Locate the cell with the specified text and output its [x, y] center coordinate. 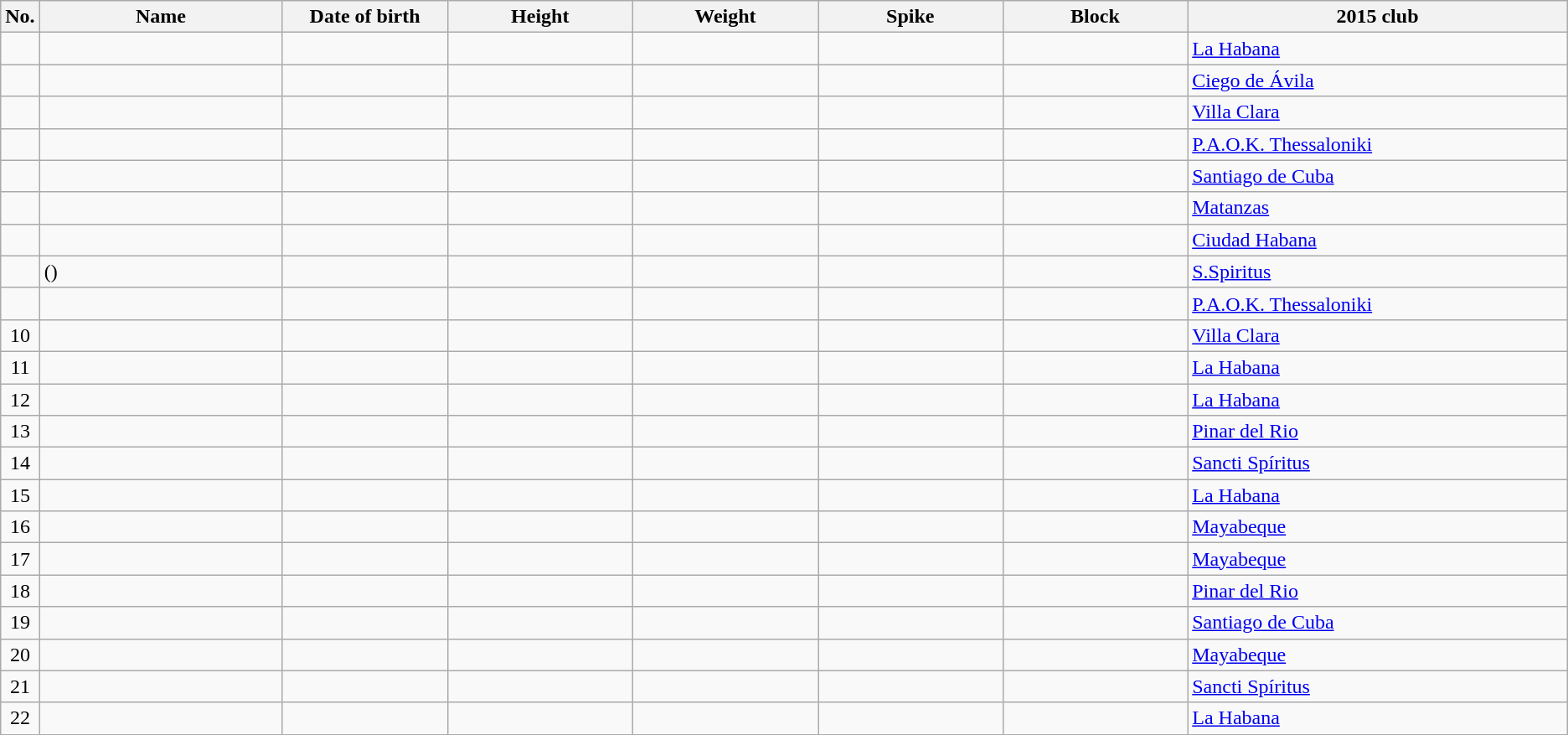
12 [20, 400]
2015 club [1378, 17]
17 [20, 559]
10 [20, 335]
Name [161, 17]
Weight [725, 17]
Ciego de Ávila [1378, 80]
16 [20, 527]
No. [20, 17]
Ciudad Habana [1378, 240]
18 [20, 591]
20 [20, 655]
Matanzas [1378, 208]
Height [539, 17]
21 [20, 686]
11 [20, 367]
Spike [911, 17]
() [161, 272]
15 [20, 495]
Date of birth [365, 17]
22 [20, 718]
14 [20, 463]
19 [20, 623]
13 [20, 432]
S.Spiritus [1378, 272]
Block [1096, 17]
